Output the [x, y] coordinate of the center of the cell containing the given text.  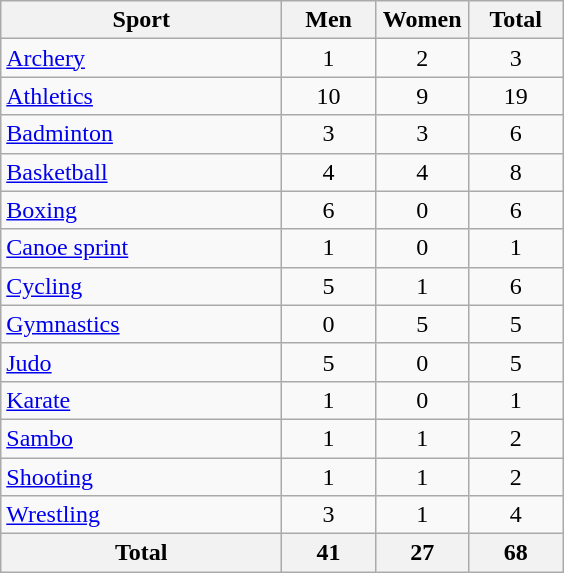
Badminton [142, 134]
Basketball [142, 172]
9 [422, 96]
Sambo [142, 438]
68 [516, 553]
Shooting [142, 477]
Wrestling [142, 515]
10 [329, 96]
41 [329, 553]
19 [516, 96]
Men [329, 20]
Boxing [142, 210]
Cycling [142, 286]
Karate [142, 400]
Canoe sprint [142, 248]
8 [516, 172]
Gymnastics [142, 324]
Judo [142, 362]
Women [422, 20]
Archery [142, 58]
Athletics [142, 96]
Sport [142, 20]
27 [422, 553]
